Capture the cell that displays the provided text and extract its [X, Y] central coordinate. 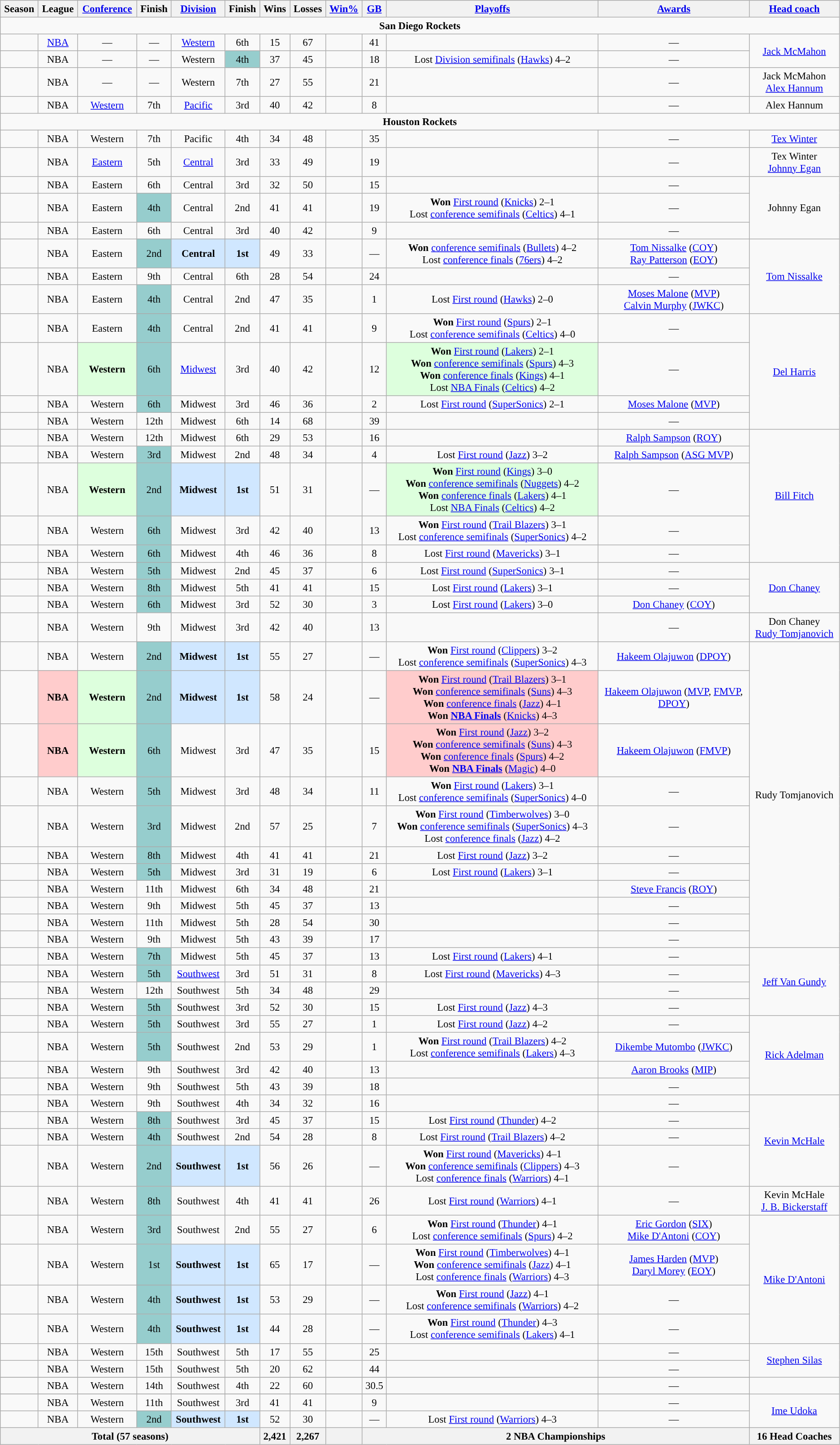
Won First round (Timberwolves) 4–1 Won conference semifinals (Jazz) 4–1 Lost conference finals (Warriors) 4–3 [492, 1265]
Won First round (Trail Blazers) 4–2Lost conference semifinals (Lakers) 4–3 [492, 1047]
Alex Hannum [794, 105]
14th [154, 1385]
Lost Division semifinals (Hawks) 4–2 [492, 60]
Won First round (Knicks) 2–1Lost conference semifinals (Celtics) 4–1 [492, 208]
4 [375, 455]
Won First round (Trail Blazers) 3–1Won conference semifinals (Suns) 4–3Won conference finals (Jazz) 4–1Won NBA Finals (Knicks) 4–3 [492, 697]
Playoffs [492, 9]
Don Chaney [794, 587]
Stephen Silas [794, 1360]
12 [375, 369]
Hakeem Olajuwon (FMVP) [674, 750]
Lost First round (Mavericks) 4–3 [492, 973]
14 [275, 421]
Lost First round (Hawks) 2–0 [492, 299]
Don Chaney (COY) [674, 604]
56 [275, 1166]
Eric Gordon (SIX) Mike D'Antoni (COY) [674, 1230]
22 [275, 1385]
Ralph Sampson (ROY) [674, 438]
Won First round (Mavericks) 4–1Won conference semifinals (Clippers) 4–3 Lost conference finals (Warriors) 4–1 [492, 1166]
68 [308, 421]
Kevin McHale [794, 1141]
Win% [344, 9]
Rick Adelman [794, 1055]
62 [308, 1369]
2,267 [308, 1436]
Steve Francis (ROY) [674, 889]
16 Head Coaches [794, 1436]
2 [375, 404]
58 [275, 697]
Head coach [794, 9]
Lost First round (SuperSonics) 2–1 [492, 404]
Wins [275, 9]
Aaron Brooks (MIP) [674, 1070]
Lost First round (Jazz) 4–2 [492, 1024]
Ralph Sampson (ASG MVP) [674, 455]
Lost First round (Lakers) 4–1 [492, 956]
20 [275, 1369]
Lost First round (Warriors) 4–1 [492, 1201]
Won First round (Lakers) 2–1Won conference semifinals (Spurs) 4–3Won conference finals (Kings) 4–1Lost NBA Finals (Celtics) 4–2 [492, 369]
Mike D'Antoni [794, 1279]
Division [198, 9]
Won First round (Jazz) 3–2Won conference semifinals (Suns) 4–3Won conference finals (Spurs) 4–2Won NBA Finals (Magic) 4–0 [492, 750]
Lost First round (Mavericks) 3–1 [492, 554]
Won First round (Jazz) 4–1 Lost conference semifinals (Warriors) 4–2 [492, 1300]
Won First round (Thunder) 4–1 Lost conference semifinals (Spurs) 4–2 [492, 1230]
James Harden (MVP)Daryl Morey (EOY) [674, 1265]
Bill Fitch [794, 496]
3 [375, 604]
Lost First round (Warriors) 4–3 [492, 1419]
Don ChaneyRudy Tomjanovich [794, 627]
Season [19, 9]
Won First round (Trail Blazers) 3–1Lost conference semifinals (SuperSonics) 4–2 [492, 531]
Lost First round (SuperSonics) 3–1 [492, 571]
Houston Rockets [420, 122]
67 [308, 43]
Won First round (Thunder) 4–3Lost conference semifinals (Lakers) 4–1 [492, 1329]
Losses [308, 9]
Lost First round (Thunder) 4–2 [492, 1120]
Rudy Tomjanovich [794, 795]
Won First round (Clippers) 3–2Lost conference semifinals (SuperSonics) 4–3 [492, 656]
Hakeem Olajuwon (DPOY) [674, 656]
Lost First round (Trail Blazers) 4–2 [492, 1137]
65 [275, 1265]
7 [375, 826]
Del Harris [794, 372]
Lost First round (Lakers) 3–0 [492, 604]
Tom Nissalke [794, 276]
Won conference semifinals (Bullets) 4–2Lost conference finals (76ers) 4–2 [492, 254]
Kevin McHaleJ. B. Bickerstaff [794, 1201]
San Diego Rockets [420, 26]
Hakeem Olajuwon (MVP, FMVP, DPOY) [674, 697]
Jack McMahonAlex Hannum [794, 82]
11 [375, 792]
Dikembe Mutombo (JWKC) [674, 1047]
Moses Malone (MVP) [674, 404]
Tex WinterJohnny Egan [794, 162]
Lost First round (Jazz) 4–3 [492, 1007]
Won First round (Kings) 3–0Won conference semifinals (Nuggets) 4–2Won conference finals (Lakers) 4–1Lost NBA Finals (Celtics) 4–2 [492, 489]
2 NBA Championships [556, 1436]
Jeff Van Gundy [794, 982]
Ime Udoka [794, 1411]
57 [275, 826]
League [58, 9]
Moses Malone (MVP)Calvin Murphy (JWKC) [674, 299]
Johnny Egan [794, 208]
Jack McMahon [794, 51]
Won First round (Lakers) 3–1Lost conference semifinals (SuperSonics) 4–0 [492, 792]
50 [308, 185]
Won First round (Timberwolves) 3–0Won conference semifinals (SuperSonics) 4–3Lost conference finals (Jazz) 4–2 [492, 826]
30.5 [375, 1385]
60 [308, 1385]
Tom Nissalke (COY)Ray Patterson (EOY) [674, 254]
Conference [107, 9]
Total (57 seasons) [130, 1436]
2,421 [275, 1436]
Won First round (Spurs) 2–1Lost conference semifinals (Celtics) 4–0 [492, 328]
GB [375, 9]
Awards [674, 9]
Tex Winter [794, 139]
